From the cell containing the given text, extract its center point as (x, y) coordinate. 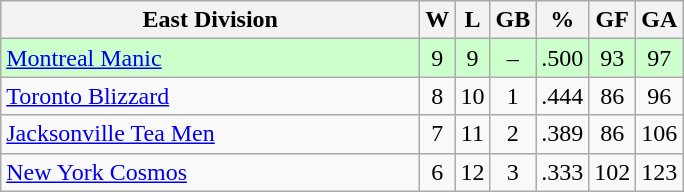
102 (612, 172)
10 (472, 96)
New York Cosmos (210, 172)
.333 (562, 172)
12 (472, 172)
.444 (562, 96)
6 (438, 172)
97 (660, 58)
11 (472, 134)
L (472, 20)
% (562, 20)
96 (660, 96)
.389 (562, 134)
W (438, 20)
2 (513, 134)
3 (513, 172)
GB (513, 20)
Toronto Blizzard (210, 96)
East Division (210, 20)
1 (513, 96)
7 (438, 134)
Jacksonville Tea Men (210, 134)
123 (660, 172)
8 (438, 96)
GA (660, 20)
GF (612, 20)
106 (660, 134)
.500 (562, 58)
– (513, 58)
Montreal Manic (210, 58)
93 (612, 58)
